Output the [x, y] coordinate of the center of the cell containing the given text.  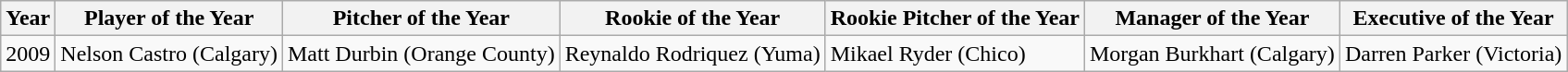
Morgan Burkhart (Calgary) [1212, 54]
2009 [28, 54]
Matt Durbin (Orange County) [421, 54]
Year [28, 18]
Rookie of the Year [692, 18]
Darren Parker (Victoria) [1453, 54]
Rookie Pitcher of the Year [955, 18]
Pitcher of the Year [421, 18]
Nelson Castro (Calgary) [169, 54]
Reynaldo Rodriquez (Yuma) [692, 54]
Manager of the Year [1212, 18]
Executive of the Year [1453, 18]
Player of the Year [169, 18]
Mikael Ryder (Chico) [955, 54]
